Search for the cell housing the specified text and yield its (x, y) center coordinate. 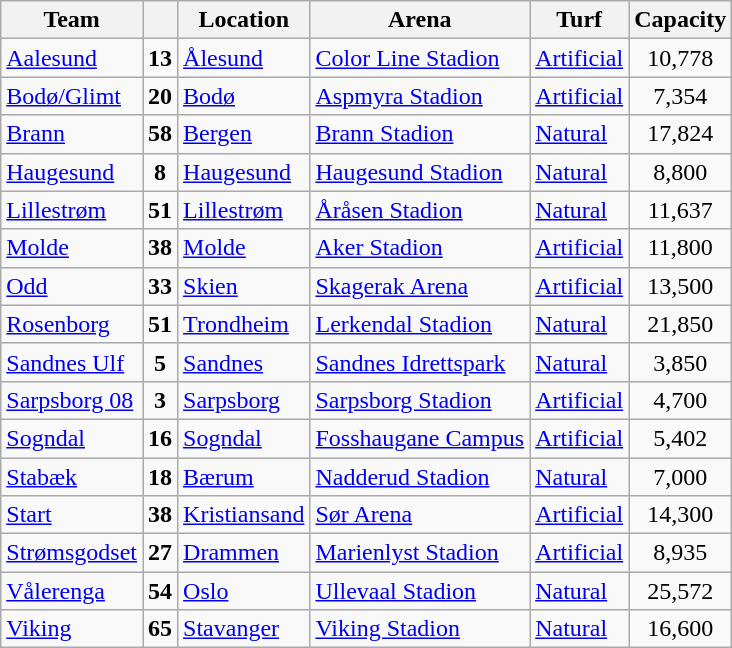
Ålesund (244, 58)
58 (160, 134)
Ullevaal Stadion (420, 591)
8,935 (680, 553)
Sandnes (244, 362)
17,824 (680, 134)
Bergen (244, 134)
5,402 (680, 438)
Bodø (244, 96)
4,700 (680, 400)
Marienlyst Stadion (420, 553)
Team (72, 20)
11,800 (680, 248)
Rosenborg (72, 324)
3 (160, 400)
16,600 (680, 629)
Lerkendal Stadion (420, 324)
11,637 (680, 210)
Turf (580, 20)
Oslo (244, 591)
Fosshaugane Campus (420, 438)
Aalesund (72, 58)
Sør Arena (420, 515)
14,300 (680, 515)
10,778 (680, 58)
3,850 (680, 362)
13 (160, 58)
Location (244, 20)
Capacity (680, 20)
25,572 (680, 591)
Strømsgodset (72, 553)
Stavanger (244, 629)
Nadderud Stadion (420, 477)
Skien (244, 286)
Drammen (244, 553)
Stabæk (72, 477)
13,500 (680, 286)
18 (160, 477)
Brann Stadion (420, 134)
Odd (72, 286)
Skagerak Arena (420, 286)
33 (160, 286)
65 (160, 629)
Sarpsborg 08 (72, 400)
27 (160, 553)
Viking Stadion (420, 629)
20 (160, 96)
Kristiansand (244, 515)
7,354 (680, 96)
Sandnes Ulf (72, 362)
8 (160, 172)
Aspmyra Stadion (420, 96)
16 (160, 438)
Start (72, 515)
Arena (420, 20)
Bodø/Glimt (72, 96)
8,800 (680, 172)
Sarpsborg (244, 400)
Vålerenga (72, 591)
Haugesund Stadion (420, 172)
Viking (72, 629)
Aker Stadion (420, 248)
Bærum (244, 477)
Brann (72, 134)
Trondheim (244, 324)
54 (160, 591)
Color Line Stadion (420, 58)
7,000 (680, 477)
21,850 (680, 324)
Sarpsborg Stadion (420, 400)
5 (160, 362)
Åråsen Stadion (420, 210)
Sandnes Idrettspark (420, 362)
